Output the (X, Y) coordinate of the center of the cell containing the given text.  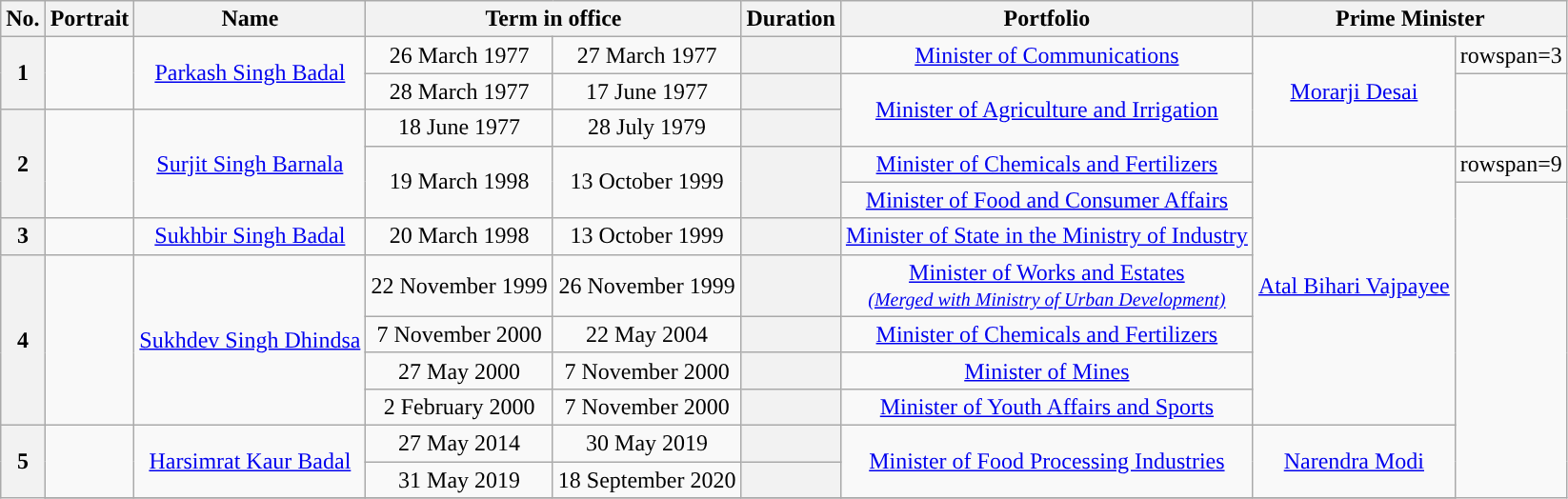
17 June 1977 (647, 91)
18 September 2020 (647, 479)
Minister of Agriculture and Irrigation (1046, 110)
22 May 2004 (647, 334)
2 (23, 164)
Minister of Youth Affairs and Sports (1046, 407)
No. (23, 19)
5 (23, 461)
27 May 2014 (459, 443)
28 March 1977 (459, 91)
3 (23, 236)
Surjit Singh Barnala (250, 164)
Sukhdev Singh Dhindsa (250, 339)
Minister of Food and Consumer Affairs (1046, 200)
27 May 2000 (459, 370)
Duration (791, 19)
22 November 1999 (459, 286)
18 June 1977 (459, 128)
31 May 2019 (459, 479)
Minister of Mines (1046, 370)
Term in office (553, 19)
Harsimrat Kaur Badal (250, 461)
rowspan=3 (1511, 55)
1 (23, 73)
Parkash Singh Badal (250, 73)
Minister of State in the Ministry of Industry (1046, 236)
30 May 2019 (647, 443)
28 July 1979 (647, 128)
Portfolio (1046, 19)
Morarji Desai (1354, 91)
Minister of Food Processing Industries (1046, 461)
26 March 1977 (459, 55)
Name (250, 19)
Minister of Works and Estates(Merged with Ministry of Urban Development) (1046, 286)
rowspan=9 (1511, 164)
4 (23, 339)
Sukhbir Singh Badal (250, 236)
2 February 2000 (459, 407)
20 March 1998 (459, 236)
27 March 1977 (647, 55)
Portrait (90, 19)
Atal Bihari Vajpayee (1354, 286)
Narendra Modi (1354, 461)
19 March 1998 (459, 182)
26 November 1999 (647, 286)
Prime Minister (1410, 19)
Minister of Communications (1046, 55)
